Find where the given text appears and provide that cell's center as (X, Y) coordinate. 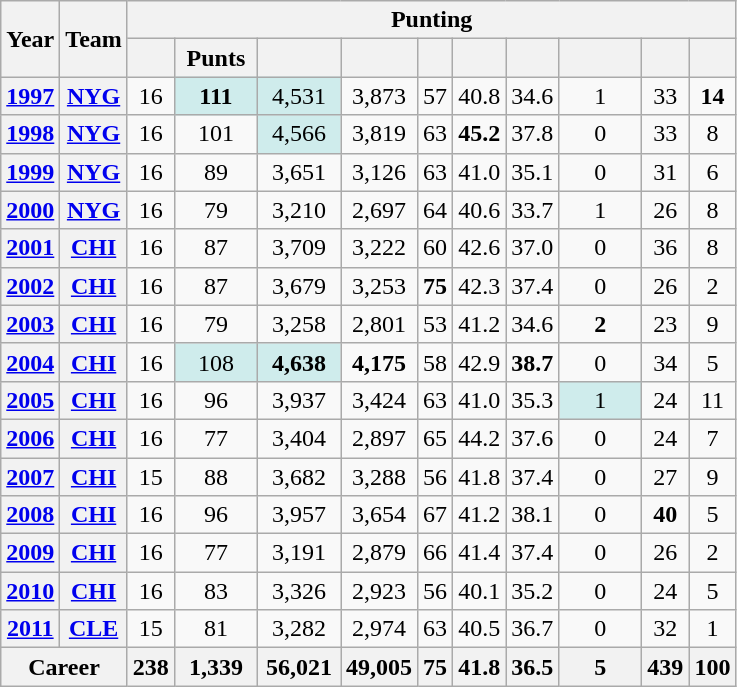
37.6 (532, 438)
Year (30, 39)
439 (666, 667)
2007 (30, 477)
65 (436, 438)
2001 (30, 248)
2002 (30, 286)
40.5 (480, 629)
40.1 (480, 591)
Punting (432, 20)
Team (94, 39)
CLE (94, 629)
44.2 (480, 438)
1,339 (216, 667)
2005 (30, 400)
33.7 (532, 210)
14 (712, 96)
3,210 (298, 210)
45.2 (480, 134)
4,638 (298, 362)
3,258 (298, 324)
3,288 (380, 477)
40.6 (480, 210)
27 (666, 477)
3,191 (298, 553)
4,566 (298, 134)
56,021 (298, 667)
38.7 (532, 362)
34 (666, 362)
100 (712, 667)
1999 (30, 172)
35.3 (532, 400)
36 (666, 248)
7 (712, 438)
3,654 (380, 515)
66 (436, 553)
41.4 (480, 553)
3,404 (298, 438)
2,974 (380, 629)
3,126 (380, 172)
2,923 (380, 591)
2,697 (380, 210)
3,709 (298, 248)
3,222 (380, 248)
2,879 (380, 553)
40.8 (480, 96)
38.1 (532, 515)
3,873 (380, 96)
64 (436, 210)
2009 (30, 553)
35.1 (532, 172)
3,937 (298, 400)
2011 (30, 629)
3,819 (380, 134)
58 (436, 362)
57 (436, 96)
53 (436, 324)
23 (666, 324)
3,651 (298, 172)
2003 (30, 324)
1997 (30, 96)
37.8 (532, 134)
42.9 (480, 362)
81 (216, 629)
3,957 (298, 515)
88 (216, 477)
6 (712, 172)
31 (666, 172)
36.7 (532, 629)
2000 (30, 210)
111 (216, 96)
2006 (30, 438)
4,531 (298, 96)
11 (712, 400)
40 (666, 515)
35.2 (532, 591)
37.0 (532, 248)
Punts (216, 58)
108 (216, 362)
89 (216, 172)
Career (64, 667)
4,175 (380, 362)
2,801 (380, 324)
2,897 (380, 438)
67 (436, 515)
3,424 (380, 400)
3,326 (298, 591)
3,682 (298, 477)
32 (666, 629)
1998 (30, 134)
49,005 (380, 667)
36.5 (532, 667)
3,679 (298, 286)
42.6 (480, 248)
2010 (30, 591)
3,282 (298, 629)
3,253 (380, 286)
83 (216, 591)
60 (436, 248)
2004 (30, 362)
101 (216, 134)
2008 (30, 515)
238 (150, 667)
42.3 (480, 286)
